Capture the cell that displays the provided text and extract its (x, y) central coordinate. 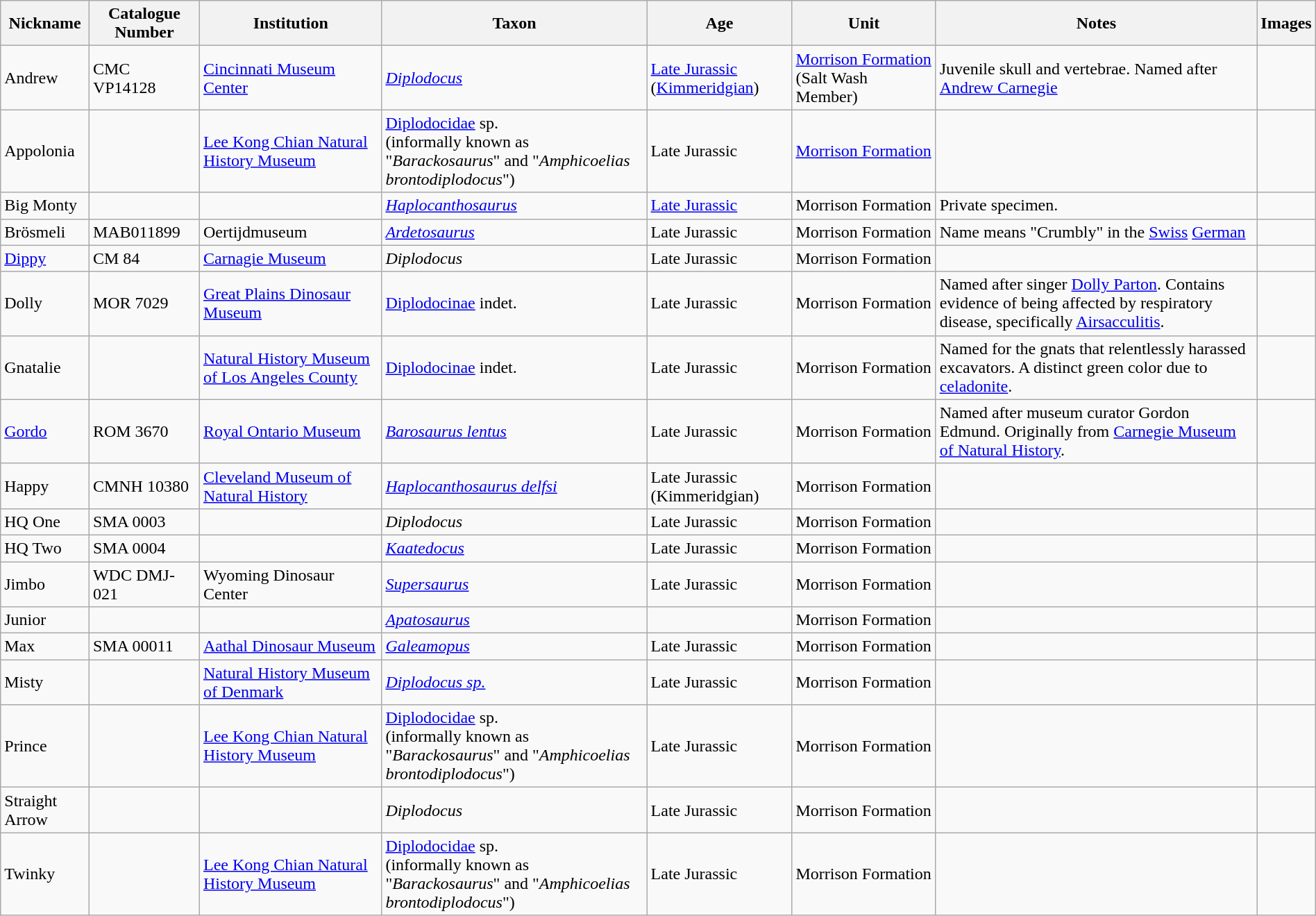
Jimbo (45, 583)
Images (1286, 24)
SMA 0003 (144, 522)
HQ One (45, 522)
SMA 00011 (144, 647)
Taxon (514, 24)
Royal Ontario Museum (291, 431)
Aathal Dinosaur Museum (291, 647)
Catalogue Number (144, 24)
Kaatedocus (514, 548)
Galeamopus (514, 647)
Prince (45, 746)
CMNH 10380 (144, 486)
Happy (45, 486)
Cleveland Museum of Natural History (291, 486)
Named for the gnats that relentlessly harassed excavators. A distinct green color due to celadonite. (1097, 367)
Named after singer Dolly Parton. Contains evidence of being affected by respiratory disease, specifically Airsacculitis. (1097, 303)
Ardetosaurus (514, 232)
Juvenile skull and vertebrae. Named after Andrew Carnegie (1097, 78)
Great Plains Dinosaur Museum (291, 303)
Named after museum curator Gordon Edmund. Originally from Carnegie Museum of Natural History. (1097, 431)
Age (719, 24)
CM 84 (144, 258)
Big Monty (45, 206)
Private specimen. (1097, 206)
Gordo (45, 431)
Natural History Museum of Denmark (291, 682)
Supersaurus (514, 583)
Diplodocus sp. (514, 682)
Haplocanthosaurus (514, 206)
Dolly (45, 303)
Wyoming Dinosaur Center (291, 583)
Appolonia (45, 151)
Oertijdmuseum (291, 232)
Junior (45, 620)
MOR 7029 (144, 303)
CMC VP14128 (144, 78)
Unit (863, 24)
Haplocanthosaurus delfsi (514, 486)
Carnagie Museum (291, 258)
Institution (291, 24)
Notes (1097, 24)
Dippy (45, 258)
Twinky (45, 874)
SMA 0004 (144, 548)
Natural History Museum of Los Angeles County (291, 367)
Nickname (45, 24)
Gnatalie (45, 367)
Cincinnati Museum Center (291, 78)
Straight Arrow (45, 810)
Max (45, 647)
Brösmeli (45, 232)
ROM 3670 (144, 431)
WDC DMJ-021 (144, 583)
HQ Two (45, 548)
Apatosaurus (514, 620)
MAB011899 (144, 232)
Misty (45, 682)
Barosaurus lentus (514, 431)
Name means "Crumbly" in the Swiss German (1097, 232)
Andrew (45, 78)
Morrison Formation (Salt Wash Member) (863, 78)
